Return [X, Y] of the center of cell containing provided text 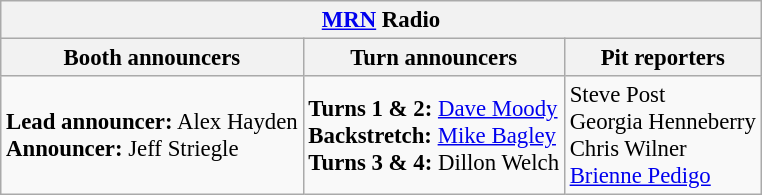
Booth announcers [152, 58]
Pit reporters [662, 58]
MRN Radio [381, 20]
Steve PostGeorgia HenneberryChris WilnerBrienne Pedigo [662, 136]
Turn announcers [434, 58]
Turns 1 & 2: Dave MoodyBackstretch: Mike BagleyTurns 3 & 4: Dillon Welch [434, 136]
Lead announcer: Alex HaydenAnnouncer: Jeff Striegle [152, 136]
